Capture the cell that displays the provided text and extract its (X, Y) central coordinate. 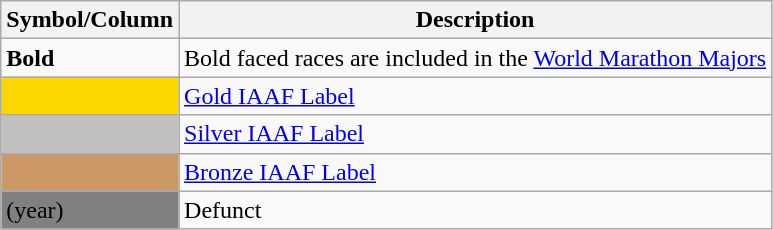
Gold IAAF Label (476, 96)
Silver IAAF Label (476, 134)
Description (476, 20)
Defunct (476, 210)
(year) (90, 210)
Bold (90, 58)
Bold faced races are included in the World Marathon Majors (476, 58)
Bronze IAAF Label (476, 172)
Symbol/Column (90, 20)
